Output the (x, y) coordinate of the center of the cell containing the given text.  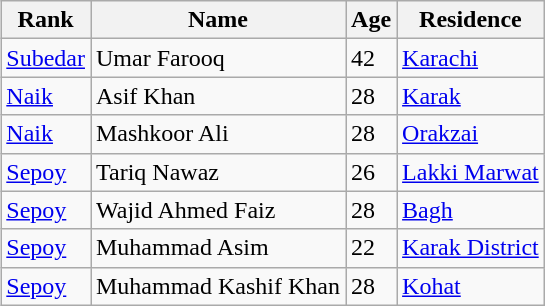
Age (372, 20)
Muhammad Kashif Khan (218, 286)
Wajid Ahmed Faiz (218, 210)
Karachi (471, 58)
Subedar (46, 58)
Residence (471, 20)
Rank (46, 20)
Tariq Nawaz (218, 172)
Bagh (471, 210)
Karak (471, 96)
Mashkoor Ali (218, 134)
Kohat (471, 286)
Name (218, 20)
Asif Khan (218, 96)
Orakzai (471, 134)
Umar Farooq (218, 58)
Lakki Marwat (471, 172)
Muhammad Asim (218, 248)
26 (372, 172)
42 (372, 58)
22 (372, 248)
Karak District (471, 248)
